Return the [x, y] coordinate for the center point of the cell that contains the specified text.  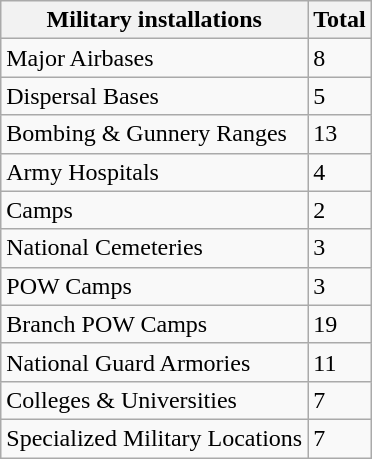
Dispersal Bases [154, 96]
Colleges & Universities [154, 400]
Branch POW Camps [154, 324]
Military installations [154, 20]
8 [340, 58]
5 [340, 96]
National Guard Armories [154, 362]
Total [340, 20]
Bombing & Gunnery Ranges [154, 134]
11 [340, 362]
POW Camps [154, 286]
Army Hospitals [154, 172]
Camps [154, 210]
Major Airbases [154, 58]
2 [340, 210]
19 [340, 324]
National Cemeteries [154, 248]
Specialized Military Locations [154, 438]
4 [340, 172]
13 [340, 134]
